From the cell containing the given text, extract its center point as (X, Y) coordinate. 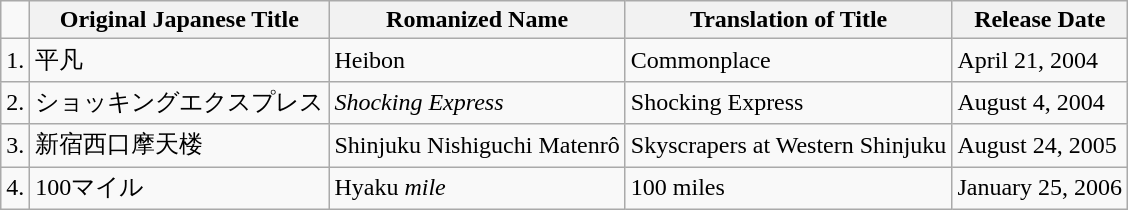
Hyaku mile (477, 188)
Skyscrapers at Western Shinjuku (788, 146)
ショッキングエクスプレス (180, 102)
新宿西口摩天楼 (180, 146)
Original Japanese Title (180, 20)
January 25, 2006 (1040, 188)
1. (16, 60)
Shinjuku Nishiguchi Matenrô (477, 146)
August 4, 2004 (1040, 102)
Heibon (477, 60)
3. (16, 146)
August 24, 2005 (1040, 146)
100マイル (180, 188)
April 21, 2004 (1040, 60)
2. (16, 102)
4. (16, 188)
Romanized Name (477, 20)
100 miles (788, 188)
Translation of Title (788, 20)
Commonplace (788, 60)
平凡 (180, 60)
Release Date (1040, 20)
